Identify which cell holds the provided text, then report its (X, Y) central coordinate. 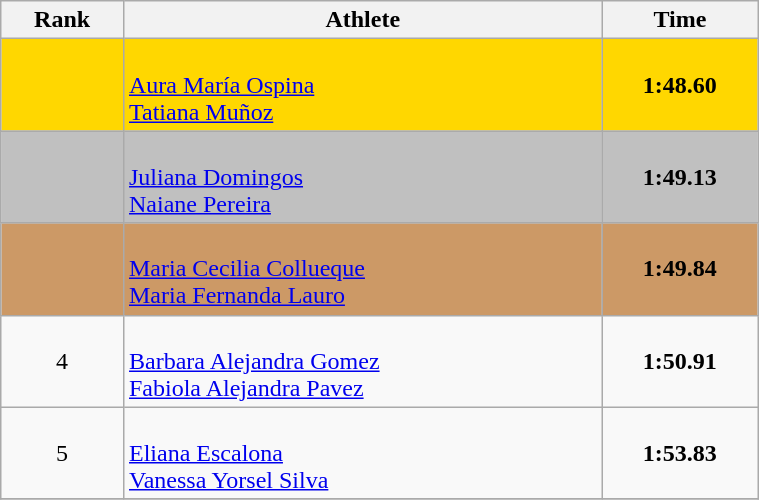
Eliana EscalonaVanessa Yorsel Silva (362, 453)
Rank (62, 20)
Athlete (362, 20)
1:48.60 (680, 85)
4 (62, 361)
Maria Cecilia ColluequeMaria Fernanda Lauro (362, 269)
5 (62, 453)
1:53.83 (680, 453)
1:49.13 (680, 177)
Barbara Alejandra GomezFabiola Alejandra Pavez (362, 361)
1:50.91 (680, 361)
1:49.84 (680, 269)
Juliana DomingosNaiane Pereira (362, 177)
Aura María OspinaTatiana Muñoz (362, 85)
Time (680, 20)
